Return (x, y) of the center of cell containing provided text 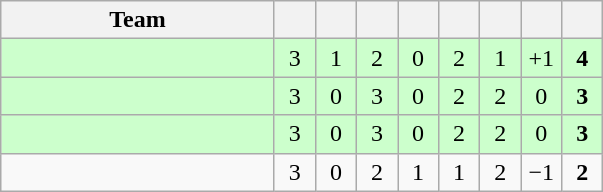
Team (138, 20)
4 (582, 58)
+1 (542, 58)
−1 (542, 172)
